Provide the [x, y] coordinate of the cell's center where the given text is located.  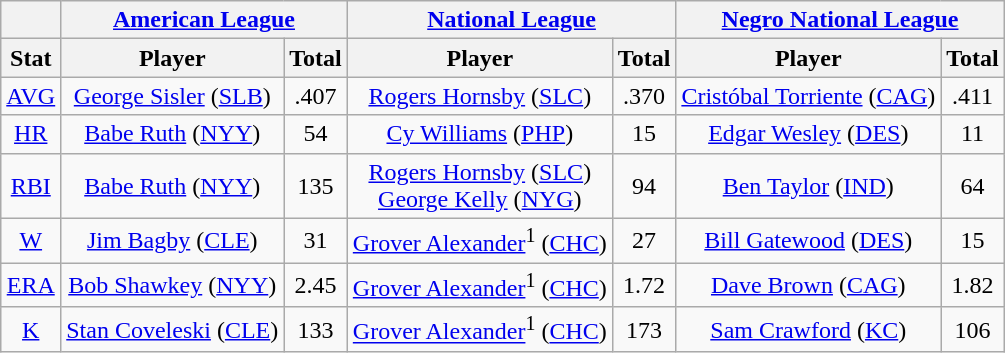
.411 [973, 96]
RBI [31, 186]
Rogers Hornsby (SLC)George Kelly (NYG) [480, 186]
135 [316, 186]
Bob Shawkey (NYY) [172, 286]
2.45 [316, 286]
W [31, 240]
Cristóbal Torriente (CAG) [808, 96]
Cy Williams (PHP) [480, 134]
Rogers Hornsby (SLC) [480, 96]
133 [316, 330]
1.82 [973, 286]
Bill Gatewood (DES) [808, 240]
54 [316, 134]
ERA [31, 286]
George Sisler (SLB) [172, 96]
173 [644, 330]
K [31, 330]
Edgar Wesley (DES) [808, 134]
11 [973, 134]
27 [644, 240]
Stan Coveleski (CLE) [172, 330]
Jim Bagby (CLE) [172, 240]
AVG [31, 96]
64 [973, 186]
HR [31, 134]
Ben Taylor (IND) [808, 186]
.407 [316, 96]
American League [204, 20]
Negro National League [840, 20]
31 [316, 240]
1.72 [644, 286]
.370 [644, 96]
Dave Brown (CAG) [808, 286]
Sam Crawford (KC) [808, 330]
94 [644, 186]
National League [512, 20]
106 [973, 330]
Stat [31, 58]
